Provide the [X, Y] coordinate of the cell's center where the given text is located.  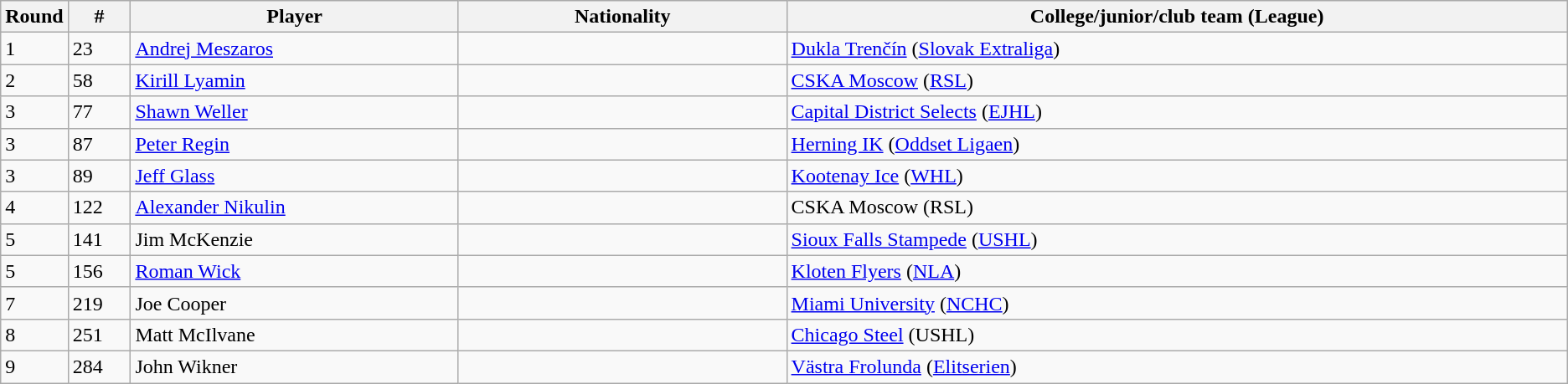
156 [99, 271]
Herning IK (Oddset Ligaen) [1177, 144]
284 [99, 366]
4 [34, 207]
College/junior/club team (League) [1177, 17]
Shawn Weller [295, 112]
Andrej Meszaros [295, 49]
8 [34, 335]
Joe Cooper [295, 303]
Dukla Trenčín (Slovak Extraliga) [1177, 49]
Capital District Selects (EJHL) [1177, 112]
219 [99, 303]
Kootenay Ice (WHL) [1177, 176]
Västra Frolunda (Elitserien) [1177, 366]
Nationality [622, 17]
Round [34, 17]
Roman Wick [295, 271]
87 [99, 144]
9 [34, 366]
Chicago Steel (USHL) [1177, 335]
Jim McKenzie [295, 239]
# [99, 17]
122 [99, 207]
2 [34, 80]
John Wikner [295, 366]
23 [99, 49]
77 [99, 112]
Miami University (NCHC) [1177, 303]
89 [99, 176]
Player [295, 17]
Matt McIlvane [295, 335]
141 [99, 239]
Peter Regin [295, 144]
1 [34, 49]
Kloten Flyers (NLA) [1177, 271]
Sioux Falls Stampede (USHL) [1177, 239]
Jeff Glass [295, 176]
58 [99, 80]
7 [34, 303]
Kirill Lyamin [295, 80]
251 [99, 335]
Alexander Nikulin [295, 207]
